Locate the cell with the specified text and output its [X, Y] center coordinate. 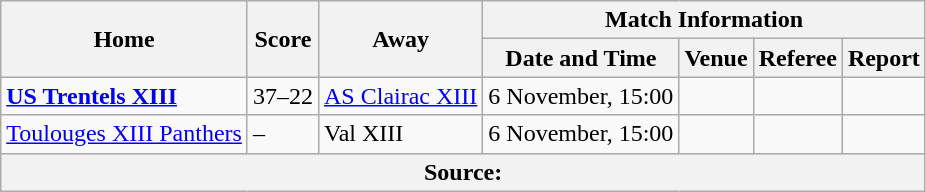
Toulouges XIII Panthers [124, 134]
Home [124, 39]
Match Information [704, 20]
Val XIII [400, 134]
Report [884, 58]
Date and Time [581, 58]
AS Clairac XIII [400, 96]
Venue [716, 58]
Referee [798, 58]
– [282, 134]
Source: [464, 172]
Score [282, 39]
Away [400, 39]
37–22 [282, 96]
US Trentels XIII [124, 96]
